Capture the cell that displays the provided text and extract its (x, y) central coordinate. 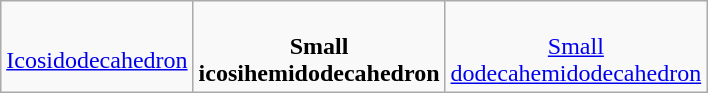
Icosidodecahedron (97, 47)
Small dodecahemidodecahedron (576, 47)
Small icosihemidodecahedron (319, 47)
